For the text-containing cell, return its midpoint in [x, y] coordinate format. 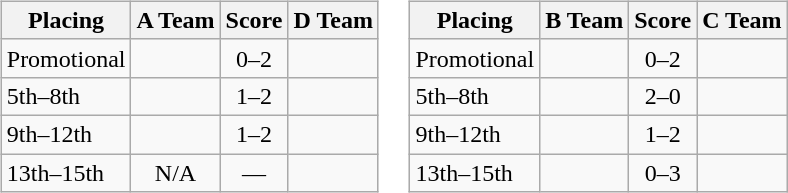
— [254, 173]
2–0 [663, 96]
C Team [742, 20]
0–3 [663, 173]
B Team [584, 20]
N/A [176, 173]
D Team [333, 20]
A Team [176, 20]
